For the text-containing cell, return its midpoint in [X, Y] coordinate format. 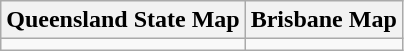
Queensland State Map [123, 20]
Brisbane Map [324, 20]
